For the text-containing cell, return its midpoint in (X, Y) coordinate format. 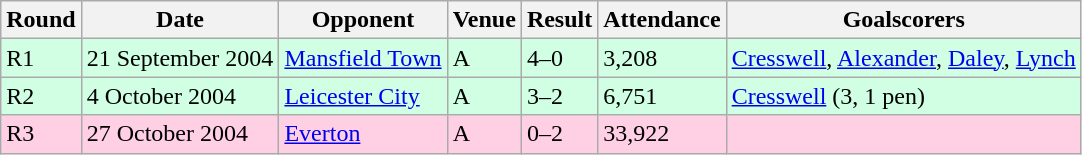
27 October 2004 (180, 134)
3–2 (559, 96)
4–0 (559, 58)
Cresswell, Alexander, Daley, Lynch (904, 58)
6,751 (662, 96)
Opponent (363, 20)
Attendance (662, 20)
Leicester City (363, 96)
Goalscorers (904, 20)
Everton (363, 134)
Mansfield Town (363, 58)
21 September 2004 (180, 58)
Result (559, 20)
R1 (41, 58)
Date (180, 20)
Venue (484, 20)
33,922 (662, 134)
Round (41, 20)
4 October 2004 (180, 96)
R3 (41, 134)
R2 (41, 96)
Cresswell (3, 1 pen) (904, 96)
0–2 (559, 134)
3,208 (662, 58)
